From the cell containing the given text, extract its center point as [X, Y] coordinate. 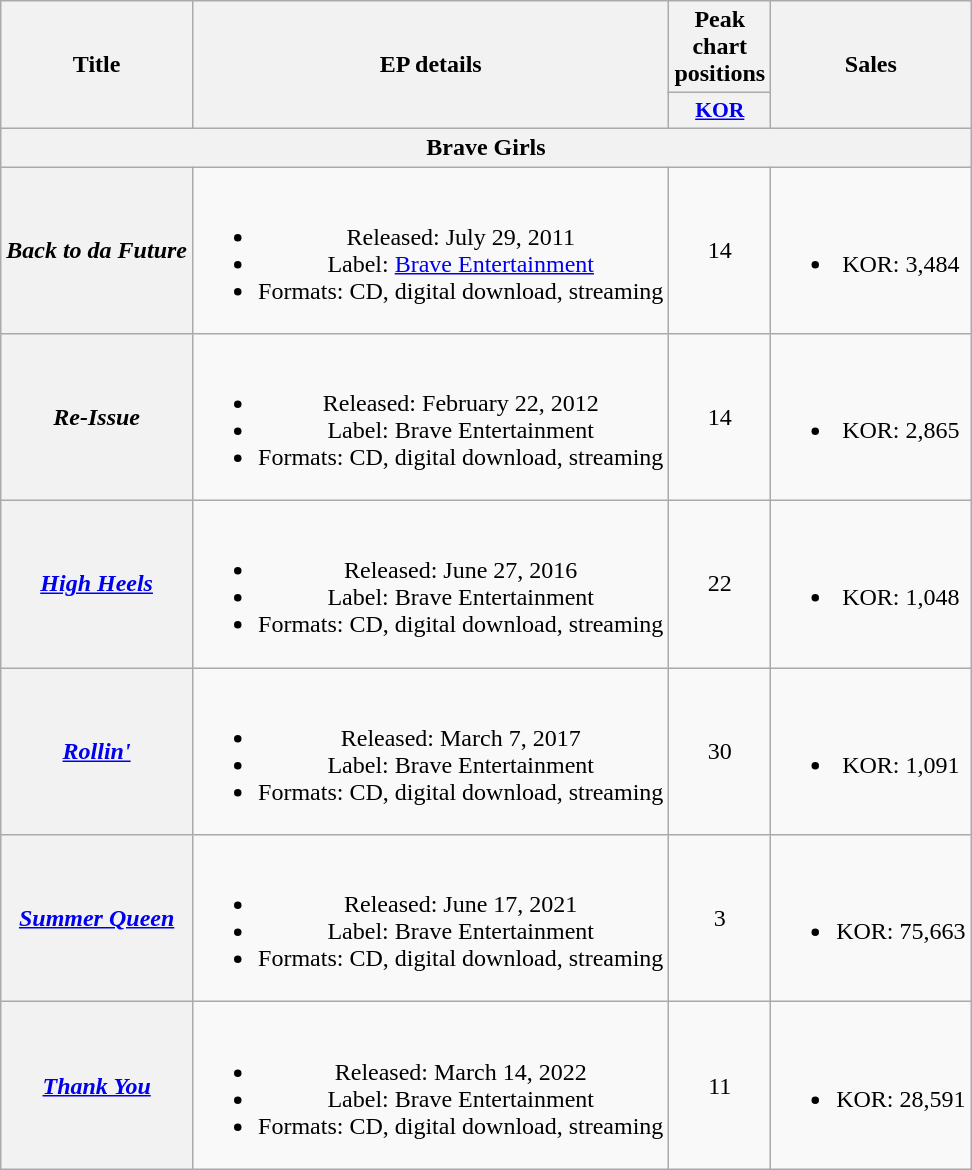
Thank You [97, 1086]
Title [97, 65]
KOR: 3,484 [871, 250]
KOR: 2,865 [871, 418]
11 [720, 1086]
KOR: 1,048 [871, 584]
Brave Girls [486, 147]
30 [720, 752]
Released: July 29, 2011Label: Brave EntertainmentFormats: CD, digital download, streaming [431, 250]
3 [720, 918]
Summer Queen [97, 918]
Re-Issue [97, 418]
KOR [720, 111]
Released: February 22, 2012Label: Brave EntertainmentFormats: CD, digital download, streaming [431, 418]
22 [720, 584]
Sales [871, 65]
Released: March 7, 2017Label: Brave EntertainmentFormats: CD, digital download, streaming [431, 752]
KOR: 28,591 [871, 1086]
High Heels [97, 584]
Released: March 14, 2022Label: Brave EntertainmentFormats: CD, digital download, streaming [431, 1086]
KOR: 75,663 [871, 918]
EP details [431, 65]
Released: June 27, 2016Label: Brave EntertainmentFormats: CD, digital download, streaming [431, 584]
Released: June 17, 2021Label: Brave EntertainmentFormats: CD, digital download, streaming [431, 918]
Back to da Future [97, 250]
Peak chart positions [720, 47]
Rollin' [97, 752]
KOR: 1,091 [871, 752]
